From the cell containing the given text, extract its center point as (X, Y) coordinate. 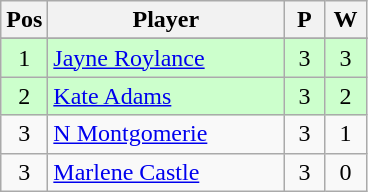
Pos (24, 20)
Jayne Roylance (166, 58)
N Montgomerie (166, 134)
P (304, 20)
Marlene Castle (166, 172)
Kate Adams (166, 96)
0 (346, 172)
Player (166, 20)
W (346, 20)
